Identify which cell holds the provided text, then report its (X, Y) central coordinate. 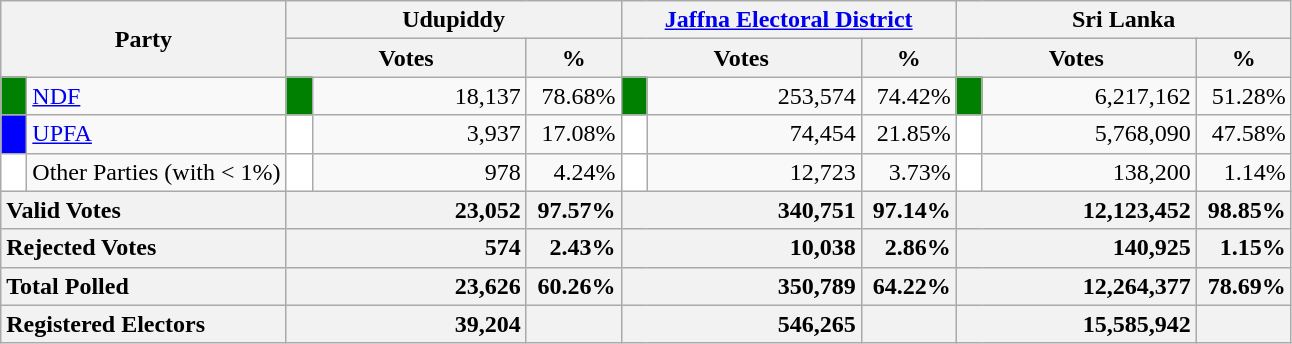
15,585,942 (1076, 324)
64.22% (908, 286)
253,574 (754, 96)
Udupiddy (454, 20)
74.42% (908, 96)
Jaffna Electoral District (788, 20)
6,217,162 (1089, 96)
12,123,452 (1076, 210)
1.14% (1244, 172)
2.86% (908, 248)
978 (419, 172)
5,768,090 (1089, 134)
97.14% (908, 210)
Total Polled (144, 286)
138,200 (1089, 172)
17.08% (574, 134)
Party (144, 39)
140,925 (1076, 248)
98.85% (1244, 210)
340,751 (741, 210)
574 (406, 248)
23,052 (406, 210)
23,626 (406, 286)
4.24% (574, 172)
97.57% (574, 210)
Sri Lanka (1124, 20)
10,038 (741, 248)
Other Parties (with < 1%) (156, 172)
21.85% (908, 134)
39,204 (406, 324)
350,789 (741, 286)
546,265 (741, 324)
UPFA (156, 134)
78.68% (574, 96)
1.15% (1244, 248)
74,454 (754, 134)
78.69% (1244, 286)
12,264,377 (1076, 286)
12,723 (754, 172)
60.26% (574, 286)
51.28% (1244, 96)
Registered Electors (144, 324)
3,937 (419, 134)
Valid Votes (144, 210)
18,137 (419, 96)
2.43% (574, 248)
3.73% (908, 172)
Rejected Votes (144, 248)
NDF (156, 96)
47.58% (1244, 134)
